Search for the cell housing the specified text and yield its [X, Y] center coordinate. 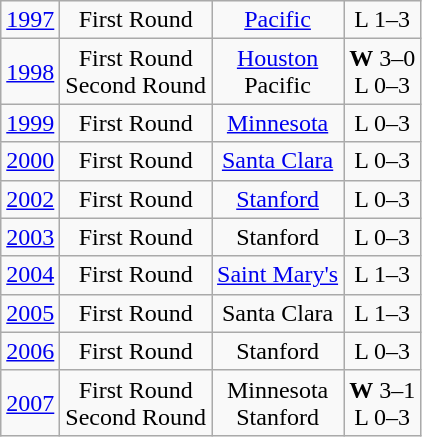
W 3–0L 0–3 [382, 72]
1998 [30, 72]
HoustonPacific [278, 72]
2005 [30, 313]
2000 [30, 161]
Pacific [278, 20]
2002 [30, 199]
Minnesota [278, 123]
MinnesotaStanford [278, 402]
2006 [30, 351]
2003 [30, 237]
Saint Mary's [278, 275]
W 3–1L 0–3 [382, 402]
2004 [30, 275]
1997 [30, 20]
1999 [30, 123]
2007 [30, 402]
